Determine the (X, Y) coordinate at the center of the cell enclosing the given text.  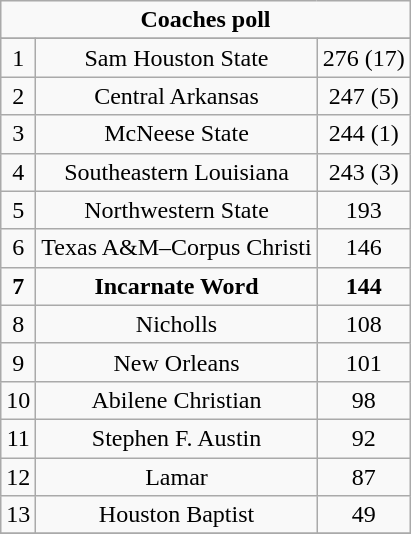
10 (18, 400)
276 (17) (364, 58)
144 (364, 286)
Stephen F. Austin (176, 438)
146 (364, 248)
McNeese State (176, 134)
193 (364, 210)
8 (18, 324)
Central Arkansas (176, 96)
1 (18, 58)
243 (3) (364, 172)
New Orleans (176, 362)
92 (364, 438)
247 (5) (364, 96)
13 (18, 515)
12 (18, 477)
6 (18, 248)
244 (1) (364, 134)
5 (18, 210)
98 (364, 400)
87 (364, 477)
101 (364, 362)
2 (18, 96)
11 (18, 438)
49 (364, 515)
Houston Baptist (176, 515)
Coaches poll (206, 20)
Incarnate Word (176, 286)
3 (18, 134)
Texas A&M–Corpus Christi (176, 248)
Nicholls (176, 324)
Lamar (176, 477)
Sam Houston State (176, 58)
Northwestern State (176, 210)
7 (18, 286)
Abilene Christian (176, 400)
9 (18, 362)
4 (18, 172)
Southeastern Louisiana (176, 172)
108 (364, 324)
